Return (X, Y) of the center of cell containing provided text 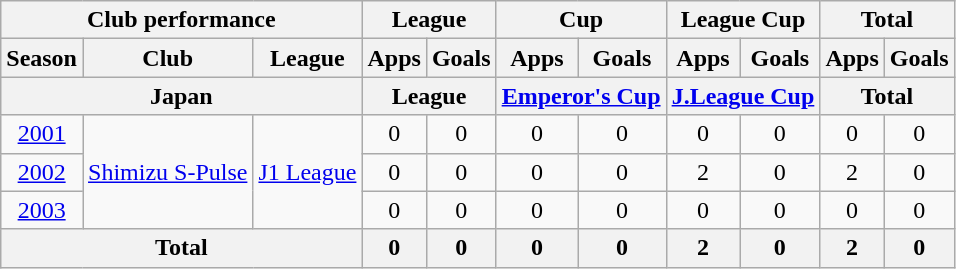
J1 League (308, 172)
Club performance (182, 20)
Japan (182, 96)
Cup (581, 20)
2002 (42, 172)
Shimizu S-Pulse (167, 172)
Season (42, 58)
Club (167, 58)
League Cup (743, 20)
2003 (42, 210)
Emperor's Cup (581, 96)
2001 (42, 134)
J.League Cup (743, 96)
